Detect which cell encompasses the target text, then output its [x, y] center coordinate. 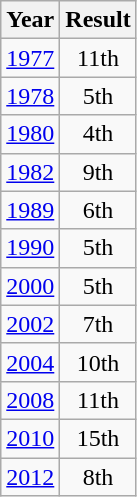
1989 [30, 210]
1990 [30, 248]
4th [98, 134]
2008 [30, 400]
1978 [30, 96]
10th [98, 362]
6th [98, 210]
7th [98, 324]
Year [30, 20]
2002 [30, 324]
1982 [30, 172]
1977 [30, 58]
8th [98, 477]
1980 [30, 134]
2000 [30, 286]
15th [98, 438]
2012 [30, 477]
9th [98, 172]
Result [98, 20]
2010 [30, 438]
2004 [30, 362]
